Detect which cell encompasses the target text, then output its (x, y) center coordinate. 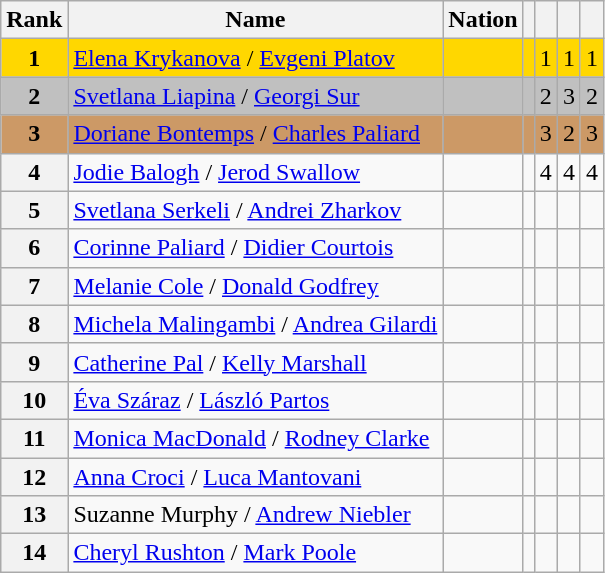
Michela Malingambi / Andrea Gilardi (256, 324)
Elena Krykanova / Evgeni Platov (256, 58)
Corinne Paliard / Didier Courtois (256, 248)
Monica MacDonald / Rodney Clarke (256, 438)
7 (34, 286)
8 (34, 324)
Suzanne Murphy / Andrew Niebler (256, 515)
Svetlana Liapina / Georgi Sur (256, 96)
Svetlana Serkeli / Andrei Zharkov (256, 210)
Anna Croci / Luca Mantovani (256, 477)
12 (34, 477)
Nation (483, 20)
14 (34, 553)
Melanie Cole / Donald Godfrey (256, 286)
Rank (34, 20)
Éva Száraz / László Partos (256, 400)
Doriane Bontemps / Charles Paliard (256, 134)
9 (34, 362)
13 (34, 515)
Cheryl Rushton / Mark Poole (256, 553)
10 (34, 400)
5 (34, 210)
Name (256, 20)
Catherine Pal / Kelly Marshall (256, 362)
11 (34, 438)
Jodie Balogh / Jerod Swallow (256, 172)
6 (34, 248)
